Detect which cell encompasses the target text, then output its [X, Y] center coordinate. 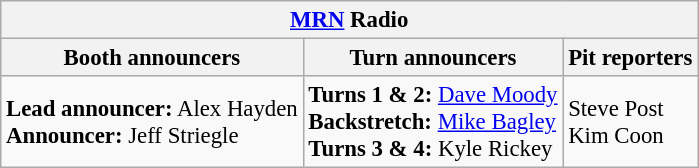
Steve PostKim Coon [630, 122]
Lead announcer: Alex HaydenAnnouncer: Jeff Striegle [152, 122]
Booth announcers [152, 58]
Turn announcers [433, 58]
MRN Radio [350, 20]
Pit reporters [630, 58]
Turns 1 & 2: Dave MoodyBackstretch: Mike BagleyTurns 3 & 4: Kyle Rickey [433, 122]
